Locate the cell with the specified text and output its [X, Y] center coordinate. 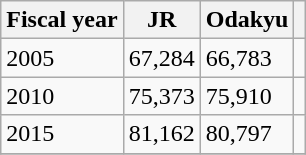
75,910 [247, 96]
Fiscal year [62, 20]
2015 [62, 134]
67,284 [162, 58]
JR [162, 20]
81,162 [162, 134]
2005 [62, 58]
80,797 [247, 134]
2010 [62, 96]
66,783 [247, 58]
75,373 [162, 96]
Odakyu [247, 20]
